Detect which cell encompasses the target text, then output its [x, y] center coordinate. 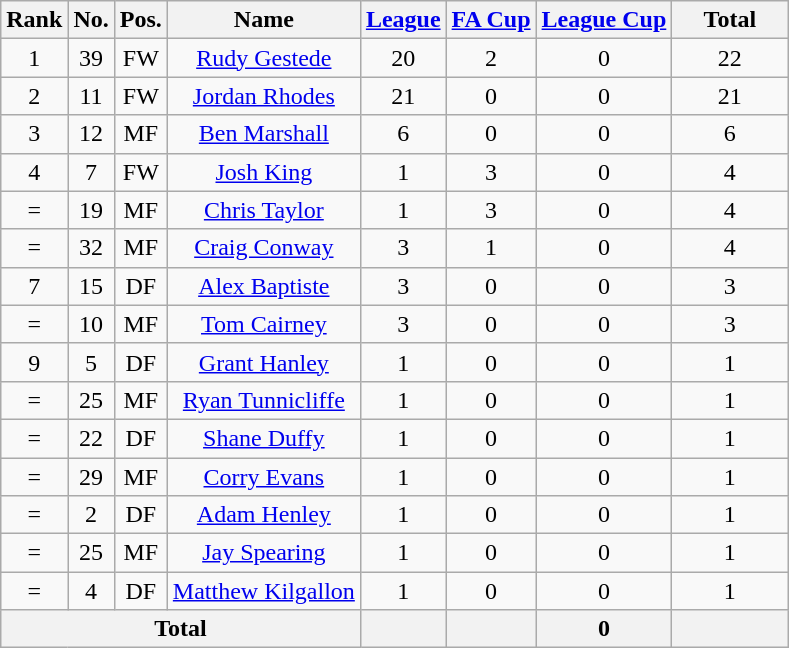
Adam Henley [264, 515]
Rank [34, 20]
Name [264, 20]
Alex Baptiste [264, 286]
Jordan Rhodes [264, 96]
9 [34, 362]
20 [403, 58]
League Cup [604, 20]
12 [91, 134]
Corry Evans [264, 477]
10 [91, 324]
Shane Duffy [264, 438]
No. [91, 20]
11 [91, 96]
Chris Taylor [264, 210]
Rudy Gestede [264, 58]
32 [91, 248]
Josh King [264, 172]
Craig Conway [264, 248]
29 [91, 477]
5 [91, 362]
Pos. [140, 20]
19 [91, 210]
39 [91, 58]
15 [91, 286]
Ben Marshall [264, 134]
FA Cup [491, 20]
Matthew Kilgallon [264, 591]
League [403, 20]
Tom Cairney [264, 324]
Grant Hanley [264, 362]
Ryan Tunnicliffe [264, 400]
Jay Spearing [264, 553]
